For the text-containing cell, return its midpoint in (x, y) coordinate format. 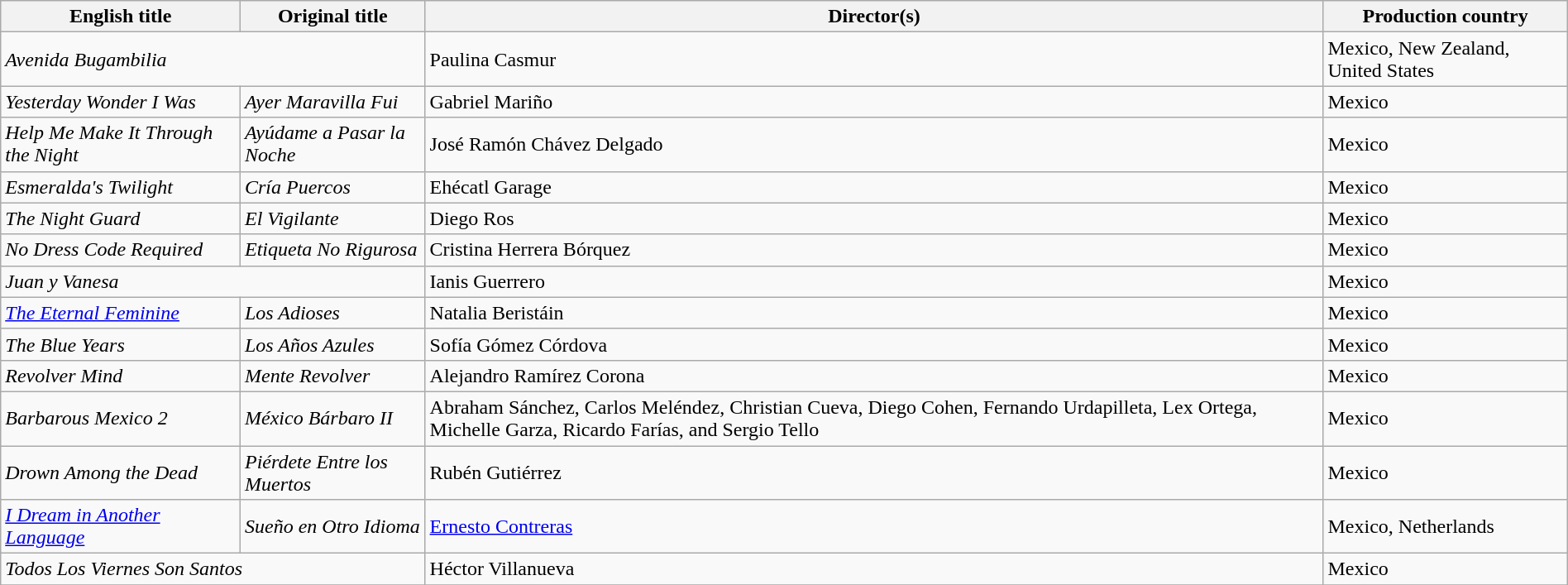
The Night Guard (121, 218)
Ayúdame a Pasar la Noche (332, 144)
Etiqueta No Rigurosa (332, 250)
Héctor Villanueva (874, 569)
Gabriel Mariño (874, 102)
Sueño en Otro Idioma (332, 526)
Director(s) (874, 17)
Revolver Mind (121, 376)
Diego Ros (874, 218)
English title (121, 17)
Mexico, New Zealand, United States (1446, 60)
Ayer Maravilla Fui (332, 102)
Paulina Casmur (874, 60)
El Vigilante (332, 218)
Los Adioses (332, 313)
Avenida Bugambilia (213, 60)
Los Años Azules (332, 344)
Drown Among the Dead (121, 472)
Ehécatl Garage (874, 187)
Cristina Herrera Bórquez (874, 250)
Piérdete Entre los Muertos (332, 472)
Yesterday Wonder I Was (121, 102)
Sofía Gómez Córdova (874, 344)
José Ramón Chávez Delgado (874, 144)
Ianis Guerrero (874, 281)
Cría Puercos (332, 187)
The Eternal Feminine (121, 313)
Mente Revolver (332, 376)
Ernesto Contreras (874, 526)
I Dream in Another Language (121, 526)
México Bárbaro II (332, 419)
No Dress Code Required (121, 250)
Mexico, Netherlands (1446, 526)
Esmeralda's Twilight (121, 187)
The Blue Years (121, 344)
Rubén Gutiérrez (874, 472)
Alejandro Ramírez Corona (874, 376)
Abraham Sánchez, Carlos Meléndez, Christian Cueva, Diego Cohen, Fernando Urdapilleta, Lex Ortega, Michelle Garza, Ricardo Farías, and Sergio Tello (874, 419)
Juan y Vanesa (213, 281)
Original title (332, 17)
Production country (1446, 17)
Todos Los Viernes Son Santos (213, 569)
Natalia Beristáin (874, 313)
Help Me Make It Through the Night (121, 144)
Barbarous Mexico 2 (121, 419)
